Find where the given text appears and provide that cell's center as [x, y] coordinate. 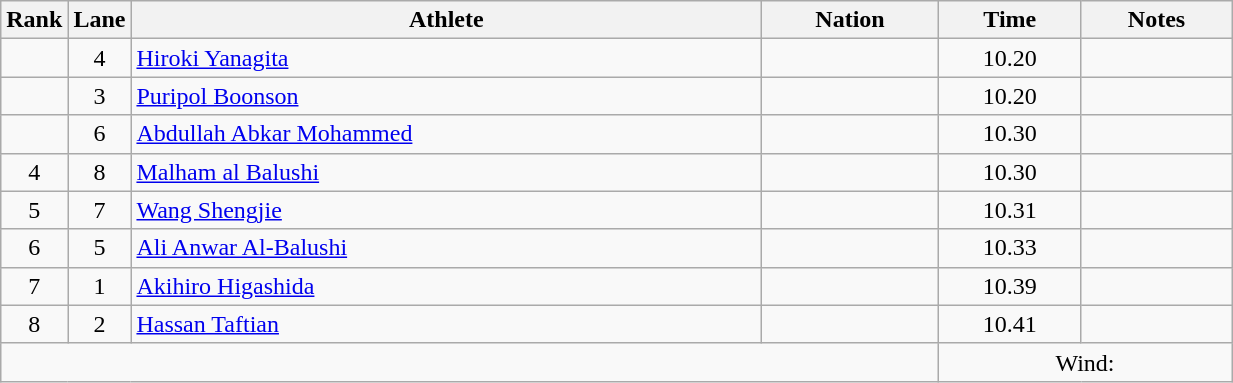
Notes [1156, 20]
Hiroki Yanagita [446, 58]
Time [1010, 20]
10.31 [1010, 210]
1 [100, 286]
Lane [100, 20]
Puripol Boonson [446, 96]
10.41 [1010, 324]
10.33 [1010, 248]
10.39 [1010, 286]
Ali Anwar Al-Balushi [446, 248]
Wang Shengjie [446, 210]
Hassan Taftian [446, 324]
Athlete [446, 20]
2 [100, 324]
Wind: [1084, 362]
Akihiro Higashida [446, 286]
3 [100, 96]
Rank [34, 20]
Abdullah Abkar Mohammed [446, 134]
Malham al Balushi [446, 172]
Nation [850, 20]
